For the text-containing cell, return its midpoint in [x, y] coordinate format. 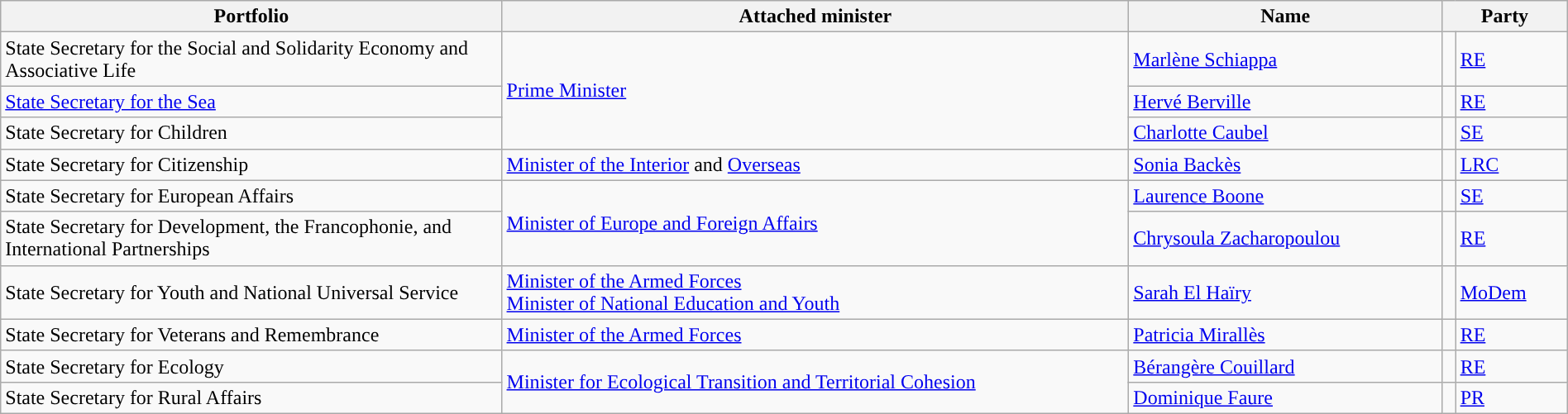
Dominique Faure [1285, 397]
Chrysoula Zacharopoulou [1285, 238]
LRC [1512, 164]
Minister of the Armed Forces [815, 335]
PR [1512, 397]
MoDem [1512, 293]
State Secretary for Development, the Francophonie, and International Partnerships [251, 238]
Party [1505, 17]
Bérangère Couillard [1285, 366]
Prime Minister [815, 91]
State Secretary for the Sea [251, 102]
State Secretary for Rural Affairs [251, 397]
Portfolio [251, 17]
Patricia Mirallès [1285, 335]
Minister of the Interior and Overseas [815, 164]
Minister for Ecological Transition and Territorial Cohesion [815, 382]
Marlène Schiappa [1285, 59]
Minister of Europe and Foreign Affairs [815, 223]
Hervé Berville [1285, 102]
Attached minister [815, 17]
State Secretary for Youth and National Universal Service [251, 293]
Minister of the Armed ForcesMinister of National Education and Youth [815, 293]
State Secretary for the Social and Solidarity Economy and Associative Life [251, 59]
Laurence Boone [1285, 196]
Sarah El Haïry [1285, 293]
State Secretary for Children [251, 133]
Sonia Backès [1285, 164]
State Secretary for European Affairs [251, 196]
Name [1285, 17]
State Secretary for Citizenship [251, 164]
State Secretary for Ecology [251, 366]
Charlotte Caubel [1285, 133]
State Secretary for Veterans and Remembrance [251, 335]
